Locate the cell with the specified text and output its [X, Y] center coordinate. 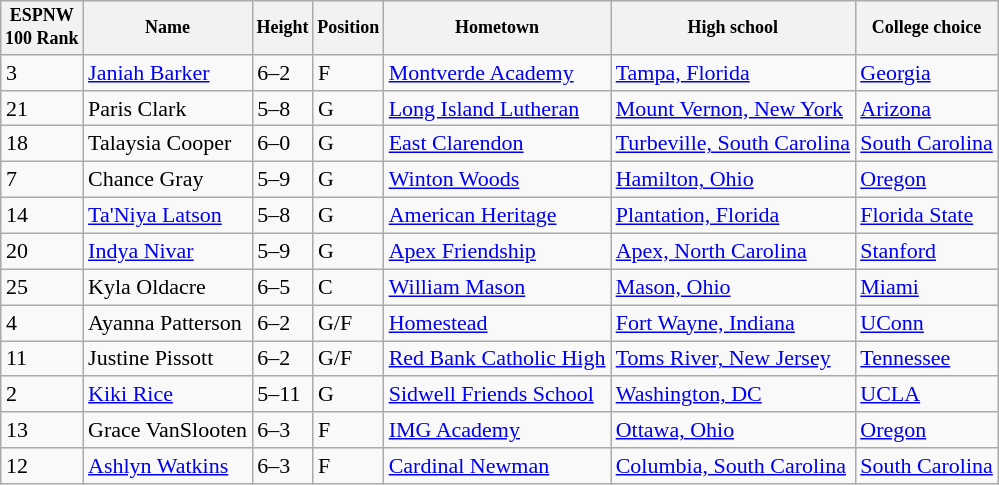
Mason, Ohio [734, 287]
Apex, North Carolina [734, 251]
14 [42, 215]
Hometown [498, 28]
IMG Academy [498, 430]
Florida State [926, 215]
Talaysia Cooper [168, 144]
7 [42, 180]
C [348, 287]
5–11 [282, 394]
Grace VanSlooten [168, 430]
Toms River, New Jersey [734, 359]
Height [282, 28]
Cardinal Newman [498, 466]
Georgia [926, 72]
Position [348, 28]
4 [42, 323]
ESPNW100 Rank [42, 28]
Indya Nivar [168, 251]
Mount Vernon, New York [734, 108]
Stanford [926, 251]
High school [734, 28]
Chance Gray [168, 180]
Miami [926, 287]
Apex Friendship [498, 251]
Janiah Barker [168, 72]
Paris Clark [168, 108]
American Heritage [498, 215]
William Mason [498, 287]
Hamilton, Ohio [734, 180]
Sidwell Friends School [498, 394]
Ayanna Patterson [168, 323]
11 [42, 359]
3 [42, 72]
Winton Woods [498, 180]
Ottawa, Ohio [734, 430]
Turbeville, South Carolina [734, 144]
Long Island Lutheran [498, 108]
18 [42, 144]
21 [42, 108]
13 [42, 430]
Homestead [498, 323]
UCLA [926, 394]
College choice [926, 28]
12 [42, 466]
20 [42, 251]
Tampa, Florida [734, 72]
6–5 [282, 287]
Fort Wayne, Indiana [734, 323]
Kiki Rice [168, 394]
25 [42, 287]
Plantation, Florida [734, 215]
UConn [926, 323]
Montverde Academy [498, 72]
Arizona [926, 108]
Ta'Niya Latson [168, 215]
Justine Pissott [168, 359]
Tennessee [926, 359]
6–0 [282, 144]
Name [168, 28]
East Clarendon [498, 144]
Kyla Oldacre [168, 287]
2 [42, 394]
Ashlyn Watkins [168, 466]
Washington, DC [734, 394]
Columbia, South Carolina [734, 466]
Red Bank Catholic High [498, 359]
